Extract the [X, Y] coordinate from the center of the cell holding the provided text.  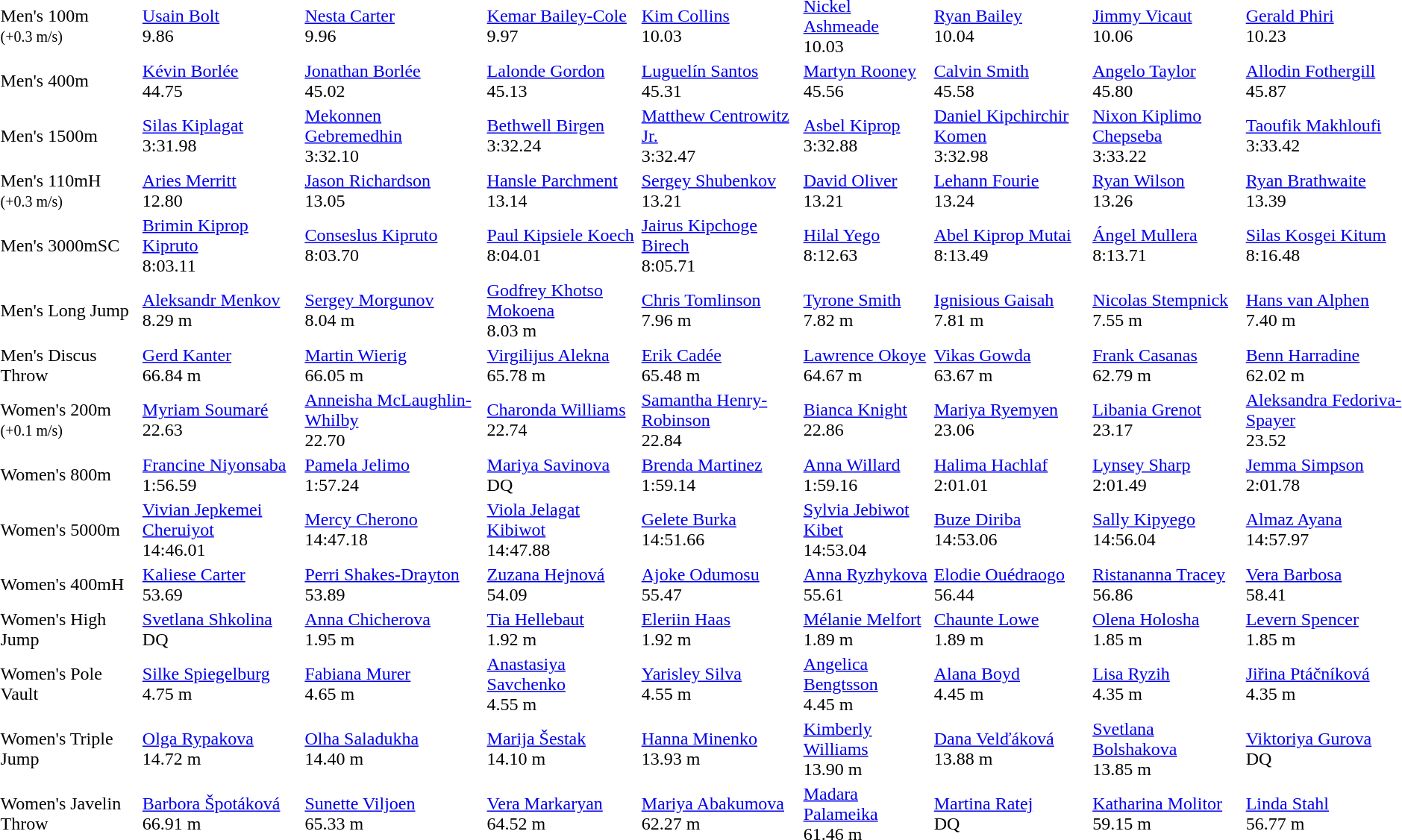
Martyn Rooney 45.56 [866, 81]
Mélanie Melfort 1.89 m [866, 630]
Svetlana Shkolina DQ [221, 630]
Yarisley Silva 4.55 m [720, 684]
Eleriin Haas 1.92 m [720, 630]
Viola Jelagat Kibiwot 14:47.88 [562, 530]
Ristananna Tracey 56.86 [1167, 585]
Svetlana Bolshakova 13.85 m [1167, 749]
Nicolas Stempnick 7.55 m [1167, 310]
David Oliver 13.21 [866, 191]
Vikas Gowda 63.67 m [1010, 366]
Tia Hellebaut 1.92 m [562, 630]
Anna Chicherova 1.95 m [394, 630]
Jairus Kipchoge Birech 8:05.71 [720, 245]
Asbel Kiprop 3:32.88 [866, 136]
Myriam Soumaré 22.63 [221, 420]
Samantha Henry-Robinson 22.84 [720, 420]
Marija Šestak 14.10 m [562, 749]
Paul Kipsiele Koech 8:04.01 [562, 245]
Ajoke Odumosu 55.47 [720, 585]
Anneisha McLaughlin-Whilby 22.70 [394, 420]
Lynsey Sharp 2:01.49 [1167, 474]
Kévin Borlée 44.75 [221, 81]
Gerd Kanter 66.84 m [221, 366]
Lawrence Okoye 64.67 m [866, 366]
Hansle Parchment 13.14 [562, 191]
Charonda Williams 22.74 [562, 420]
Vivian Jepkemei Cheruiyot 14:46.01 [221, 530]
Aleksandr Menkov 8.29 m [221, 310]
Sylvia Jebiwot Kibet 14:53.04 [866, 530]
Sergey Morgunov 8.04 m [394, 310]
Lehann Fourie 13.24 [1010, 191]
Jason Richardson 13.05 [394, 191]
Mariya Savinova DQ [562, 474]
Virgilijus Alekna 65.78 m [562, 366]
Ángel Mullera 8:13.71 [1167, 245]
Angelica Bengtsson 4.45 m [866, 684]
Nixon Kiplimo Chepseba 3:33.22 [1167, 136]
Elodie Ouédraogo 56.44 [1010, 585]
Aries Merritt 12.80 [221, 191]
Godfrey Khotso Mokoena 8.03 m [562, 310]
Francine Niyonsaba 1:56.59 [221, 474]
Brenda Martinez 1:59.14 [720, 474]
Conseslus Kipruto 8:03.70 [394, 245]
Chaunte Lowe 1.89 m [1010, 630]
Dana Velďáková 13.88 m [1010, 749]
Lisa Ryzih 4.35 m [1167, 684]
Sergey Shubenkov 13.21 [720, 191]
Silke Spiegelburg 4.75 m [221, 684]
Chris Tomlinson 7.96 m [720, 310]
Daniel Kipchirchir Komen 3:32.98 [1010, 136]
Mercy Cherono 14:47.18 [394, 530]
Angelo Taylor 45.80 [1167, 81]
Mekonnen Gebremedhin 3:32.10 [394, 136]
Matthew Centrowitz Jr. 3:32.47 [720, 136]
Perri Shakes-Drayton 53.89 [394, 585]
Fabiana Murer 4.65 m [394, 684]
Sally Kipyego 14:56.04 [1167, 530]
Abel Kiprop Mutai 8:13.49 [1010, 245]
Olga Rypakova 14.72 m [221, 749]
Gelete Burka 14:51.66 [720, 530]
Erik Cadée 65.48 m [720, 366]
Hilal Yego 8:12.63 [866, 245]
Bianca Knight 22.86 [866, 420]
Jonathan Borlée 45.02 [394, 81]
Tyrone Smith 7.82 m [866, 310]
Frank Casanas 62.79 m [1167, 366]
Ryan Wilson 13.26 [1167, 191]
Kaliese Carter 53.69 [221, 585]
Anna Ryzhykova 55.61 [866, 585]
Hanna Minenko 13.93 m [720, 749]
Anastasiya Savchenko 4.55 m [562, 684]
Mariya Ryemyen 23.06 [1010, 420]
Luguelín Santos 45.31 [720, 81]
Ignisious Gaisah 7.81 m [1010, 310]
Kimberly Williams 13.90 m [866, 749]
Calvin Smith 45.58 [1010, 81]
Silas Kiplagat 3:31.98 [221, 136]
Martin Wierig 66.05 m [394, 366]
Olena Holosha 1.85 m [1167, 630]
Buze Diriba 14:53.06 [1010, 530]
Bethwell Birgen 3:32.24 [562, 136]
Anna Willard 1:59.16 [866, 474]
Pamela Jelimo 1:57.24 [394, 474]
Libania Grenot 23.17 [1167, 420]
Brimin Kiprop Kipruto 8:03.11 [221, 245]
Halima Hachlaf 2:01.01 [1010, 474]
Olha Saladukha 14.40 m [394, 749]
Zuzana Hejnová 54.09 [562, 585]
Lalonde Gordon 45.13 [562, 81]
Alana Boyd 4.45 m [1010, 684]
